Locate the cell with the specified text and output its [x, y] center coordinate. 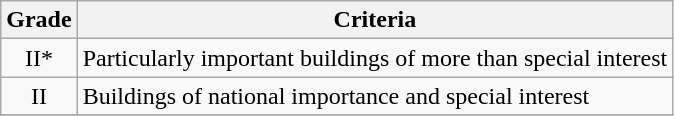
Criteria [375, 20]
Particularly important buildings of more than special interest [375, 58]
Grade [39, 20]
II* [39, 58]
Buildings of national importance and special interest [375, 96]
II [39, 96]
